Locate the cell with the specified text and output its [X, Y] center coordinate. 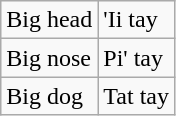
Big nose [50, 58]
Pi' tay [136, 58]
Tat tay [136, 96]
Big head [50, 20]
'Ii tay [136, 20]
Big dog [50, 96]
